Determine the (x, y) coordinate at the center of the cell enclosing the given text.  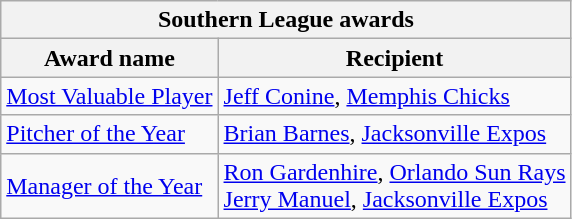
Award name (110, 58)
Jeff Conine, Memphis Chicks (394, 96)
Most Valuable Player (110, 96)
Recipient (394, 58)
Manager of the Year (110, 186)
Southern League awards (286, 20)
Brian Barnes, Jacksonville Expos (394, 134)
Ron Gardenhire, Orlando Sun Rays Jerry Manuel, Jacksonville Expos (394, 186)
Pitcher of the Year (110, 134)
